From the cell containing the given text, extract its center point as (x, y) coordinate. 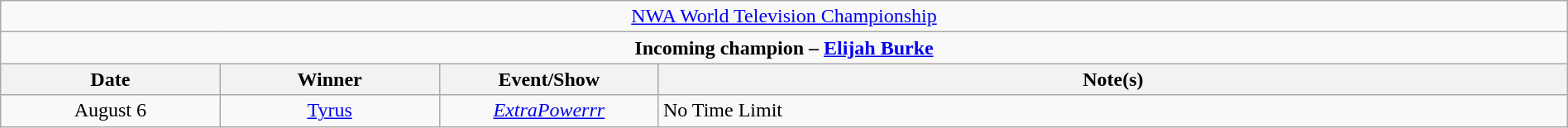
Incoming champion – Elijah Burke (784, 48)
Event/Show (549, 79)
ExtraPowerrr (549, 111)
August 6 (111, 111)
Note(s) (1113, 79)
NWA World Television Championship (784, 17)
Tyrus (329, 111)
Date (111, 79)
Winner (329, 79)
No Time Limit (1113, 111)
